Output the (x, y) coordinate of the center of the cell containing the given text.  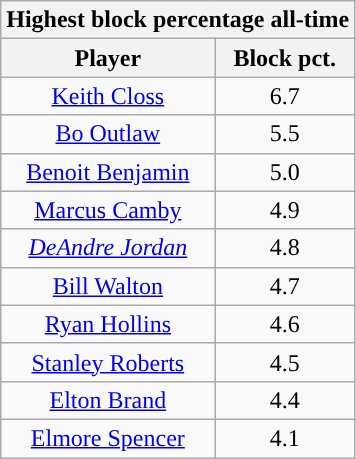
Elmore Spencer (108, 438)
4.9 (285, 210)
4.4 (285, 400)
4.5 (285, 362)
Elton Brand (108, 400)
Ryan Hollins (108, 324)
5.0 (285, 172)
DeAndre Jordan (108, 248)
Player (108, 58)
6.7 (285, 96)
Bo Outlaw (108, 134)
4.1 (285, 438)
4.6 (285, 324)
Block pct. (285, 58)
4.7 (285, 286)
5.5 (285, 134)
Stanley Roberts (108, 362)
4.8 (285, 248)
Keith Closs (108, 96)
Benoit Benjamin (108, 172)
Highest block percentage all-time (178, 20)
Marcus Camby (108, 210)
Bill Walton (108, 286)
